Output the (x, y) coordinate of the center of the cell containing the given text.  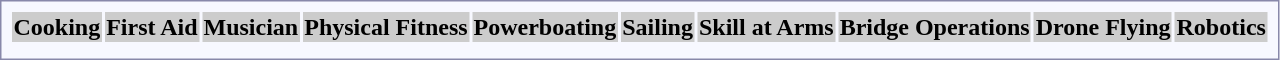
Skill at Arms (766, 27)
Musician (251, 27)
Powerboating (545, 27)
Drone Flying (1103, 27)
Robotics (1221, 27)
Physical Fitness (386, 27)
Bridge Operations (934, 27)
Cooking (57, 27)
Sailing (658, 27)
First Aid (152, 27)
